From the cell containing the given text, extract its center point as [X, Y] coordinate. 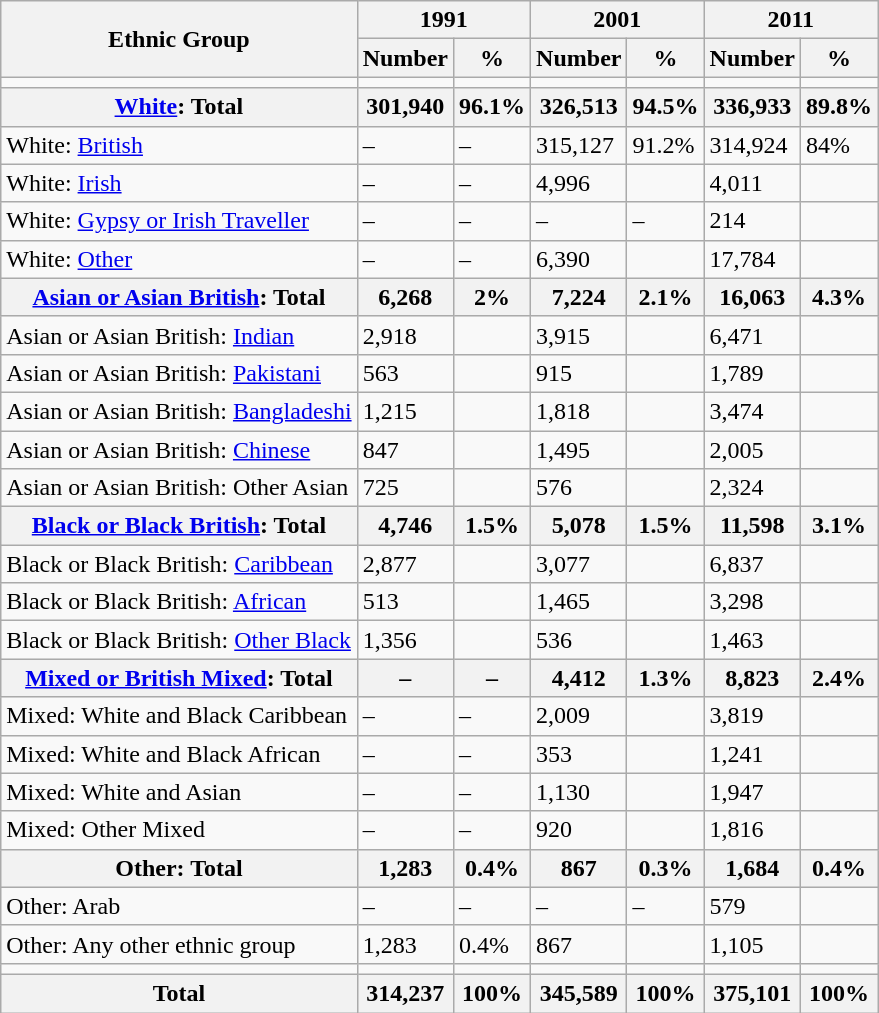
Mixed: White and Black African [179, 754]
Black or Black British: Other Black [179, 640]
301,940 [405, 107]
Mixed: White and Black Caribbean [179, 716]
1,816 [752, 830]
White: Total [179, 107]
91.2% [666, 145]
4,412 [579, 678]
3,077 [579, 564]
11,598 [752, 526]
0.3% [666, 868]
Mixed: White and Asian [179, 792]
5,078 [579, 526]
3,915 [579, 335]
314,237 [405, 993]
315,127 [579, 145]
Black or Black British: Caribbean [179, 564]
94.5% [666, 107]
White: Other [179, 259]
1,684 [752, 868]
725 [405, 488]
Asian or Asian British: Total [179, 297]
920 [579, 830]
1,789 [752, 373]
579 [752, 906]
1,105 [752, 944]
1.3% [666, 678]
1,947 [752, 792]
6,837 [752, 564]
1,463 [752, 640]
1,356 [405, 640]
1991 [444, 20]
Other: Arab [179, 906]
89.8% [838, 107]
7,224 [579, 297]
2.4% [838, 678]
4,746 [405, 526]
Black or Black British: African [179, 602]
2,324 [752, 488]
314,924 [752, 145]
1,241 [752, 754]
Black or Black British: Total [179, 526]
2,005 [752, 449]
513 [405, 602]
2.1% [666, 297]
3,298 [752, 602]
Other: Total [179, 868]
17,784 [752, 259]
326,513 [579, 107]
1,465 [579, 602]
563 [405, 373]
8,823 [752, 678]
375,101 [752, 993]
2,918 [405, 335]
3.1% [838, 526]
2011 [790, 20]
2,009 [579, 716]
Asian or Asian British: Chinese [179, 449]
2% [492, 297]
6,268 [405, 297]
847 [405, 449]
Mixed: Other Mixed [179, 830]
White: British [179, 145]
Asian or Asian British: Indian [179, 335]
4.3% [838, 297]
Total [179, 993]
Ethnic Group [179, 39]
3,474 [752, 411]
345,589 [579, 993]
1,130 [579, 792]
Mixed or British Mixed: Total [179, 678]
2001 [618, 20]
915 [579, 373]
4,011 [752, 183]
Asian or Asian British: Pakistani [179, 373]
336,933 [752, 107]
1,215 [405, 411]
3,819 [752, 716]
4,996 [579, 183]
6,471 [752, 335]
536 [579, 640]
6,390 [579, 259]
353 [579, 754]
84% [838, 145]
214 [752, 221]
Other: Any other ethnic group [179, 944]
White: Gypsy or Irish Traveller [179, 221]
Asian or Asian British: Other Asian [179, 488]
2,877 [405, 564]
96.1% [492, 107]
Asian or Asian British: Bangladeshi [179, 411]
1,818 [579, 411]
White: Irish [179, 183]
1,495 [579, 449]
576 [579, 488]
16,063 [752, 297]
